Identify which cell holds the provided text, then report its (x, y) central coordinate. 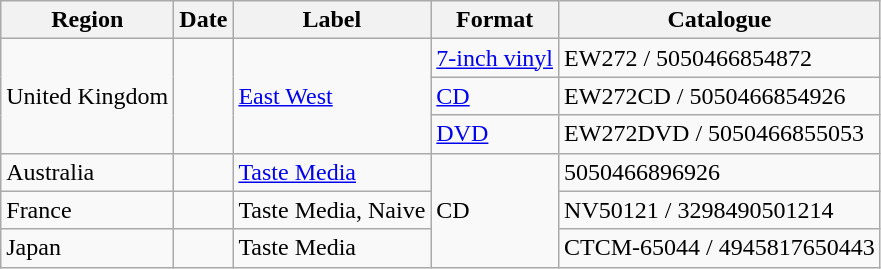
NV50121 / 3298490501214 (720, 210)
Japan (88, 248)
United Kingdom (88, 96)
EW272DVD / 5050466855053 (720, 134)
EW272 / 5050466854872 (720, 58)
East West (332, 96)
Region (88, 20)
Date (204, 20)
Label (332, 20)
EW272CD / 5050466854926 (720, 96)
7-inch vinyl (495, 58)
Australia (88, 172)
CTCM-65044 / 4945817650443 (720, 248)
5050466896926 (720, 172)
Taste Media, Naive (332, 210)
Catalogue (720, 20)
DVD (495, 134)
Format (495, 20)
France (88, 210)
